Find where the given text appears and provide that cell's center as (x, y) coordinate. 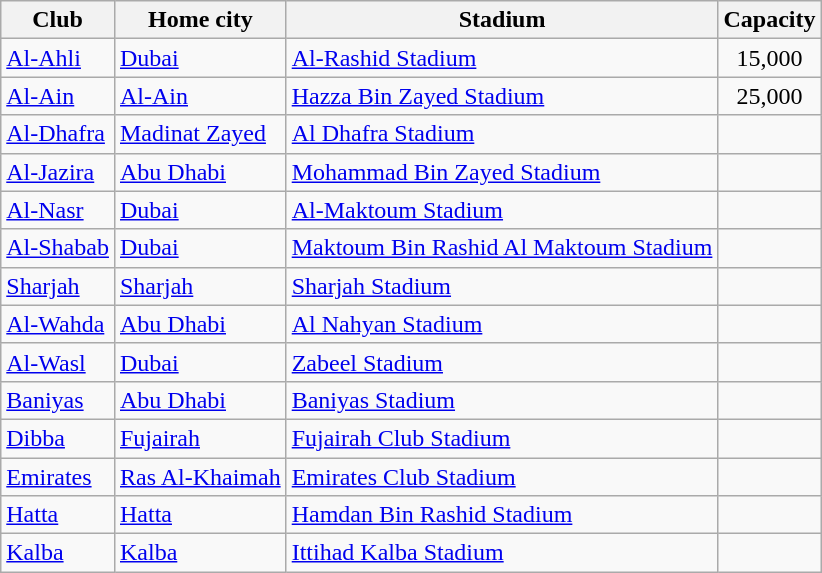
Al Dhafra Stadium (502, 134)
Madinat Zayed (200, 134)
Capacity (770, 20)
Al-Maktoum Stadium (502, 210)
Maktoum Bin Rashid Al Maktoum Stadium (502, 248)
Fujairah (200, 438)
Mohammad Bin Zayed Stadium (502, 172)
Zabeel Stadium (502, 362)
Al-Ahli (58, 58)
25,000 (770, 96)
Club (58, 20)
Al Nahyan Stadium (502, 324)
15,000 (770, 58)
Al-Jazira (58, 172)
Ittihad Kalba Stadium (502, 553)
Emirates (58, 477)
Baniyas (58, 400)
Al-Nasr (58, 210)
Ras Al-Khaimah (200, 477)
Baniyas Stadium (502, 400)
Al-Rashid Stadium (502, 58)
Al-Wasl (58, 362)
Al-Shabab (58, 248)
Hamdan Bin Rashid Stadium (502, 515)
Emirates Club Stadium (502, 477)
Al-Dhafra (58, 134)
Stadium (502, 20)
Al-Wahda (58, 324)
Hazza Bin Zayed Stadium (502, 96)
Sharjah Stadium (502, 286)
Home city (200, 20)
Dibba (58, 438)
Fujairah Club Stadium (502, 438)
